From the cell containing the given text, extract its center point as (x, y) coordinate. 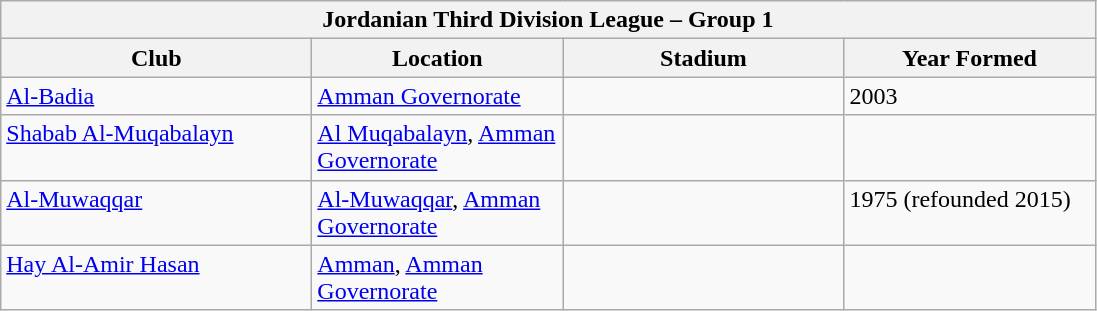
Al-Badia (156, 96)
Amman, Amman Governorate (438, 278)
Stadium (704, 58)
Amman Governorate (438, 96)
Al-Muwaqqar, Amman Governorate (438, 212)
Shabab Al-Muqabalayn (156, 148)
Jordanian Third Division League – Group 1 (548, 20)
Club (156, 58)
Hay Al-Amir Hasan (156, 278)
Location (438, 58)
Year Formed (970, 58)
Al Muqabalayn, Amman Governorate (438, 148)
Al-Muwaqqar (156, 212)
2003 (970, 96)
1975 (refounded 2015) (970, 212)
